Search for the cell housing the specified text and yield its [X, Y] center coordinate. 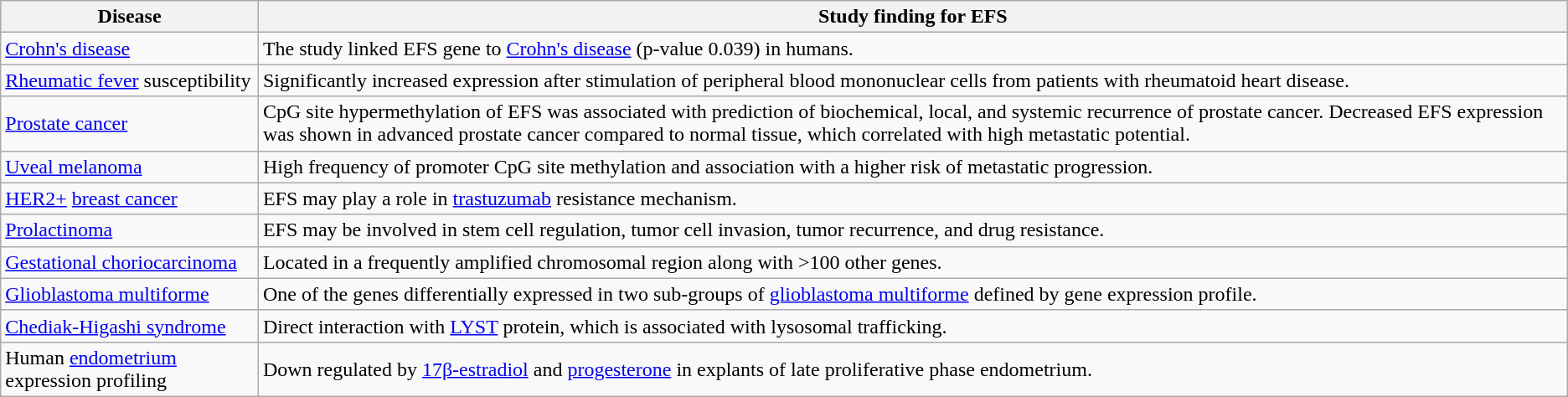
Study finding for EFS [913, 17]
Uveal melanoma [130, 167]
HER2+ breast cancer [130, 198]
Prostate cancer [130, 124]
Down regulated by 17β-estradiol and progesterone in explants of late proliferative phase endometrium. [913, 369]
The study linked EFS gene to Crohn's disease (p-value 0.039) in humans. [913, 49]
Prolactinoma [130, 230]
Direct interaction with LYST protein, which is associated with lysosomal trafficking. [913, 326]
Crohn's disease [130, 49]
Glioblastoma multiforme [130, 294]
Located in a frequently amplified chromosomal region along with >100 other genes. [913, 262]
Chediak-Higashi syndrome [130, 326]
Significantly increased expression after stimulation of peripheral blood mononuclear cells from patients with rheumatoid heart disease. [913, 80]
Human endometrium expression profiling [130, 369]
Disease [130, 17]
EFS may play a role in trastuzumab resistance mechanism. [913, 198]
Rheumatic fever susceptibility [130, 80]
EFS may be involved in stem cell regulation, tumor cell invasion, tumor recurrence, and drug resistance. [913, 230]
One of the genes differentially expressed in two sub-groups of glioblastoma multiforme defined by gene expression profile. [913, 294]
High frequency of promoter CpG site methylation and association with a higher risk of metastatic progression. [913, 167]
Gestational choriocarcinoma [130, 262]
